Capture the cell that displays the provided text and extract its (x, y) central coordinate. 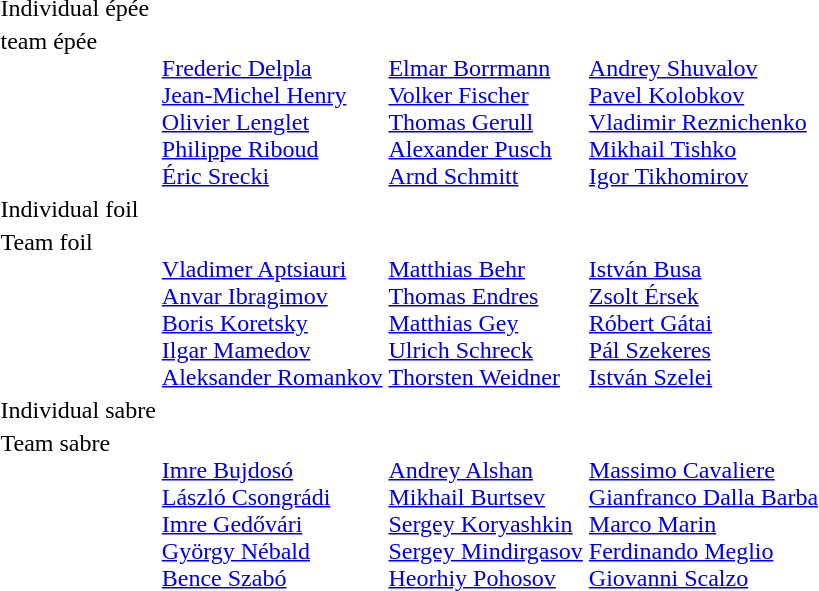
Matthias BehrThomas EndresMatthias GeyUlrich SchreckThorsten Weidner (486, 310)
Andrey ShuvalovPavel KolobkovVladimir ReznichenkoMikhail TishkoIgor Tikhomirov (703, 108)
Elmar BorrmannVolker FischerThomas GerullAlexander PuschArnd Schmitt (486, 108)
Frederic DelplaJean-Michel HenryOlivier LengletPhilippe RiboudÉric Srecki (272, 108)
Vladimer AptsiauriAnvar IbragimovBoris KoretskyIlgar MamedovAleksander Romankov (272, 310)
István BusaZsolt ÉrsekRóbert GátaiPál SzekeresIstván Szelei (703, 310)
